Detect which cell encompasses the target text, then output its [x, y] center coordinate. 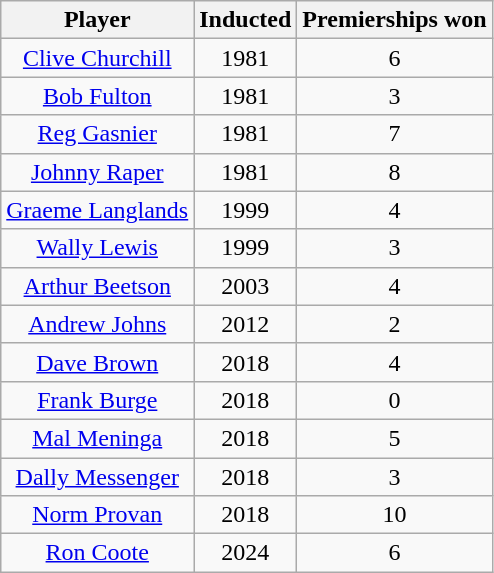
5 [394, 438]
Player [98, 20]
0 [394, 400]
7 [394, 134]
Arthur Beetson [98, 286]
Dave Brown [98, 362]
2024 [246, 553]
Premierships won [394, 20]
Andrew Johns [98, 324]
2003 [246, 286]
Dally Messenger [98, 477]
Mal Meninga [98, 438]
8 [394, 172]
2012 [246, 324]
10 [394, 515]
Frank Burge [98, 400]
Reg Gasnier [98, 134]
Bob Fulton [98, 96]
Inducted [246, 20]
Ron Coote [98, 553]
Johnny Raper [98, 172]
Graeme Langlands [98, 210]
Clive Churchill [98, 58]
Wally Lewis [98, 248]
Norm Provan [98, 515]
2 [394, 324]
